Find where the given text appears and provide that cell's center as (x, y) coordinate. 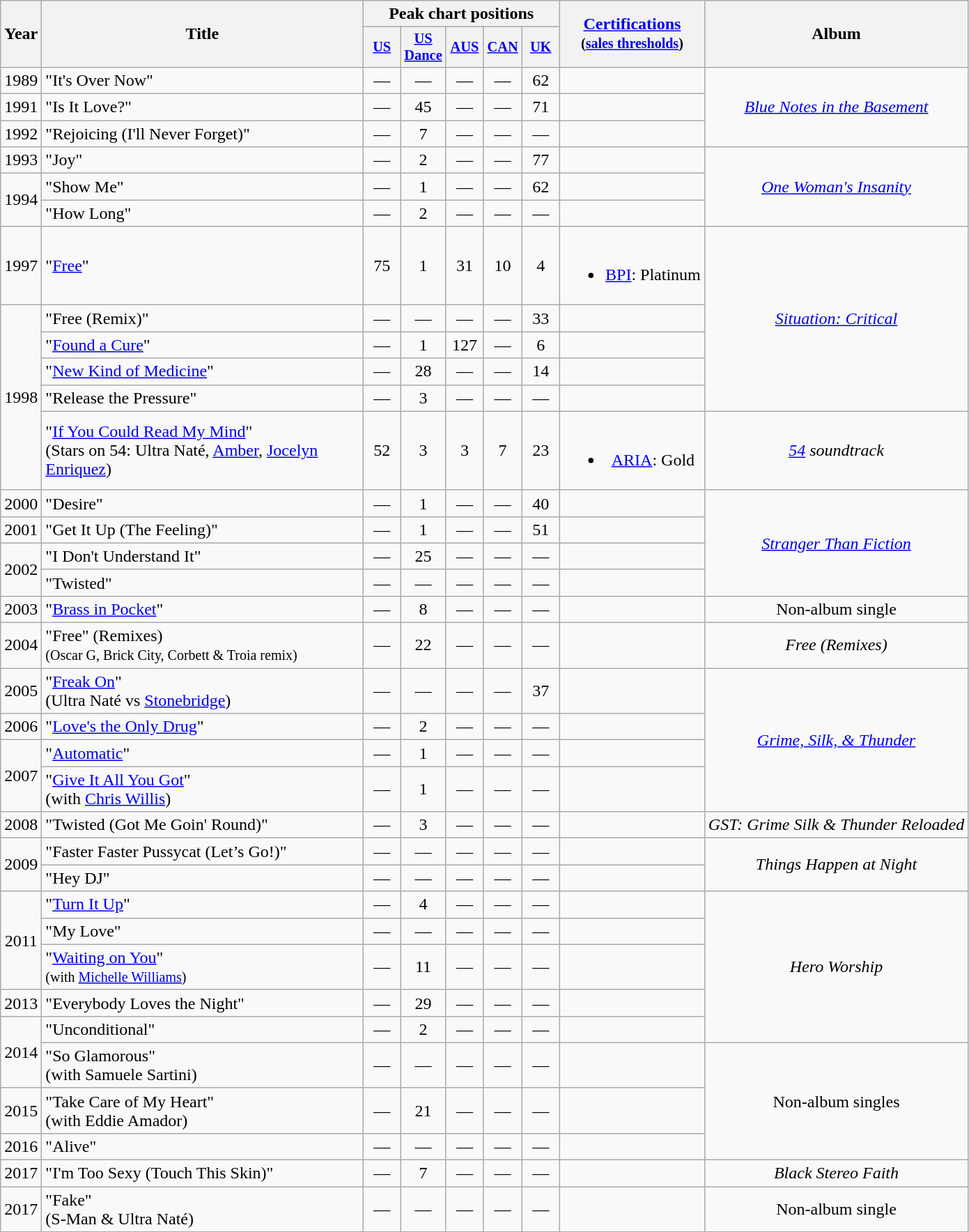
"Free" (Remixes)(Oscar G, Brick City, Corbett & Troia remix) (202, 645)
1994 (21, 200)
UK (541, 47)
45 (424, 107)
"If You Could Read My Mind" (Stars on 54: Ultra Naté, Amber, Jocelyn Enriquez) (202, 450)
"It's Over Now" (202, 80)
127 (465, 345)
"Fake"(S-Man & Ultra Naté) (202, 1210)
ARIA: Gold (633, 450)
Title (202, 34)
"New Kind of Medicine" (202, 371)
1998 (21, 397)
2004 (21, 645)
23 (541, 450)
10 (503, 266)
29 (424, 1003)
"I'm Too Sexy (Touch This Skin)" (202, 1173)
22 (424, 645)
2002 (21, 569)
US Dance (424, 47)
AUS (465, 47)
77 (541, 160)
"Found a Cure" (202, 345)
1992 (21, 134)
"Waiting on You"(with Michelle Williams) (202, 967)
2006 (21, 727)
"Free" (202, 266)
2003 (21, 609)
"Alive" (202, 1146)
2015 (21, 1111)
"Give It All You Got" (with Chris Willis) (202, 789)
"Faster Faster Pussycat (Let’s Go!)" (202, 852)
6 (541, 345)
"Everybody Loves the Night" (202, 1003)
1989 (21, 80)
"Free (Remix)" (202, 318)
Situation: Critical (836, 319)
"Rejoicing (I'll Never Forget)" (202, 134)
Album (836, 34)
Year (21, 34)
GST: Grime Silk & Thunder Reloaded (836, 825)
75 (382, 266)
"Is It Love?" (202, 107)
Blue Notes in the Basement (836, 107)
25 (424, 556)
52 (382, 450)
2016 (21, 1146)
"Get It Up (The Feeling)" (202, 530)
21 (424, 1111)
1997 (21, 266)
"Automatic" (202, 753)
"How Long" (202, 213)
US (382, 47)
8 (424, 609)
2001 (21, 530)
"I Don't Understand It" (202, 556)
2007 (21, 776)
1991 (21, 107)
Free (Remixes) (836, 645)
"Desire" (202, 503)
"My Love" (202, 931)
2008 (21, 825)
33 (541, 318)
Stranger Than Fiction (836, 543)
37 (541, 691)
2005 (21, 691)
BPI: Platinum (633, 266)
"Twisted (Got Me Goin' Round)" (202, 825)
"Unconditional" (202, 1029)
"Freak On" (Ultra Naté vs Stonebridge) (202, 691)
"So Glamorous" (with Samuele Sartini) (202, 1065)
2009 (21, 865)
"Turn It Up" (202, 904)
2013 (21, 1003)
Non-album singles (836, 1101)
"Hey DJ" (202, 878)
71 (541, 107)
Grime, Silk, & Thunder (836, 740)
CAN (503, 47)
"Take Care of My Heart" (with Eddie Amador) (202, 1111)
Certifications(sales thresholds) (633, 34)
31 (465, 266)
14 (541, 371)
2014 (21, 1052)
"Love's the Only Drug" (202, 727)
Hero Worship (836, 967)
"Joy" (202, 160)
Black Stereo Faith (836, 1173)
1993 (21, 160)
28 (424, 371)
"Show Me" (202, 187)
2000 (21, 503)
Things Happen at Night (836, 865)
"Brass in Pocket" (202, 609)
"Twisted" (202, 583)
"Release the Pressure" (202, 398)
One Woman's Insanity (836, 187)
11 (424, 967)
54 soundtrack (836, 450)
Peak chart positions (461, 14)
2011 (21, 941)
51 (541, 530)
40 (541, 503)
